Return (X, Y) of the center of cell containing provided text 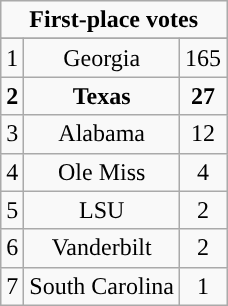
Ole Miss (102, 172)
Georgia (102, 58)
27 (204, 96)
6 (12, 248)
LSU (102, 210)
Vanderbilt (102, 248)
7 (12, 286)
3 (12, 134)
Texas (102, 96)
First-place votes (114, 20)
5 (12, 210)
12 (204, 134)
165 (204, 58)
South Carolina (102, 286)
Alabama (102, 134)
